Find where the given text appears and provide that cell's center as (X, Y) coordinate. 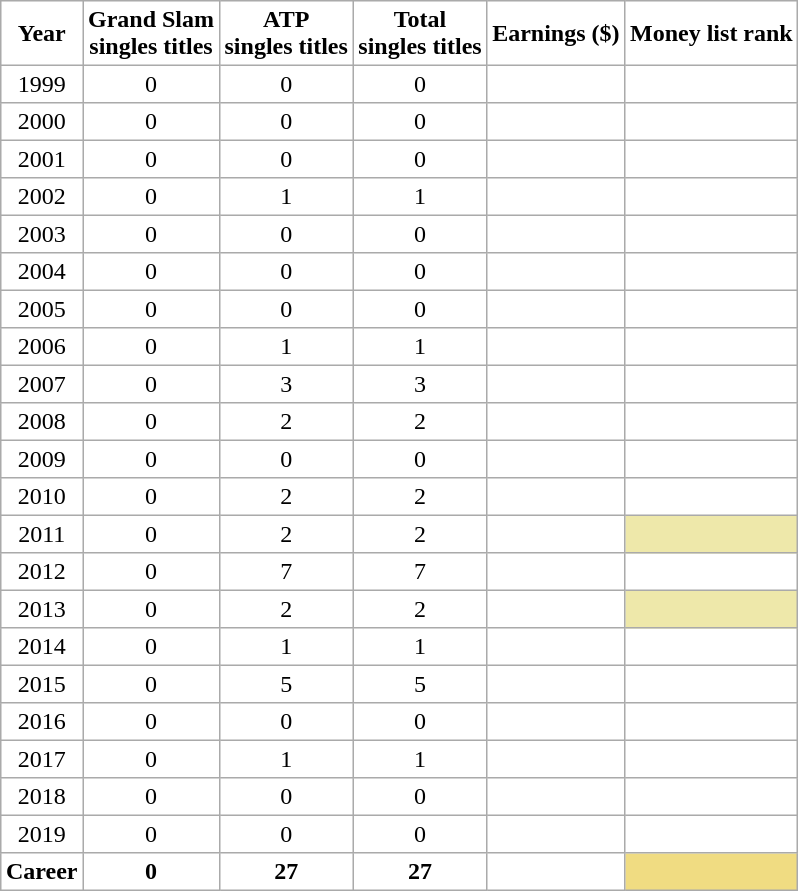
ATPsingles titles (286, 33)
2010 (42, 497)
Totalsingles titles (420, 33)
Career (42, 872)
2000 (42, 122)
2001 (42, 159)
2006 (42, 347)
2017 (42, 759)
2008 (42, 422)
Earnings ($) (556, 33)
1999 (42, 84)
2012 (42, 572)
2019 (42, 834)
2004 (42, 272)
Grand Slamsingles titles (152, 33)
2015 (42, 684)
2016 (42, 722)
2005 (42, 309)
2011 (42, 534)
Year (42, 33)
2002 (42, 197)
2018 (42, 797)
2009 (42, 459)
2003 (42, 234)
2007 (42, 384)
2014 (42, 647)
2013 (42, 609)
Money list rank (712, 33)
